Extract the (x, y) coordinate from the center of the cell holding the provided text.  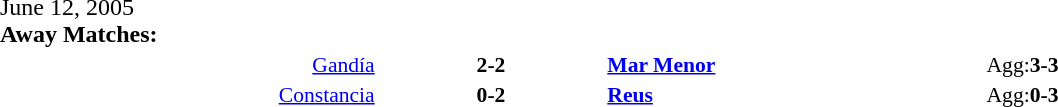
Mar Menor (795, 64)
2-2 (492, 64)
